Pinpoint the cell where the given text exists, returning its [x, y] midpoint coordinate. 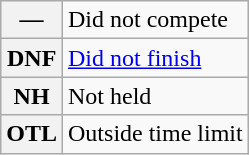
NH [32, 96]
DNF [32, 58]
Did not finish [156, 58]
Did not compete [156, 20]
Not held [156, 96]
OTL [32, 134]
Outside time limit [156, 134]
— [32, 20]
